Locate the cell with the specified text and output its (X, Y) center coordinate. 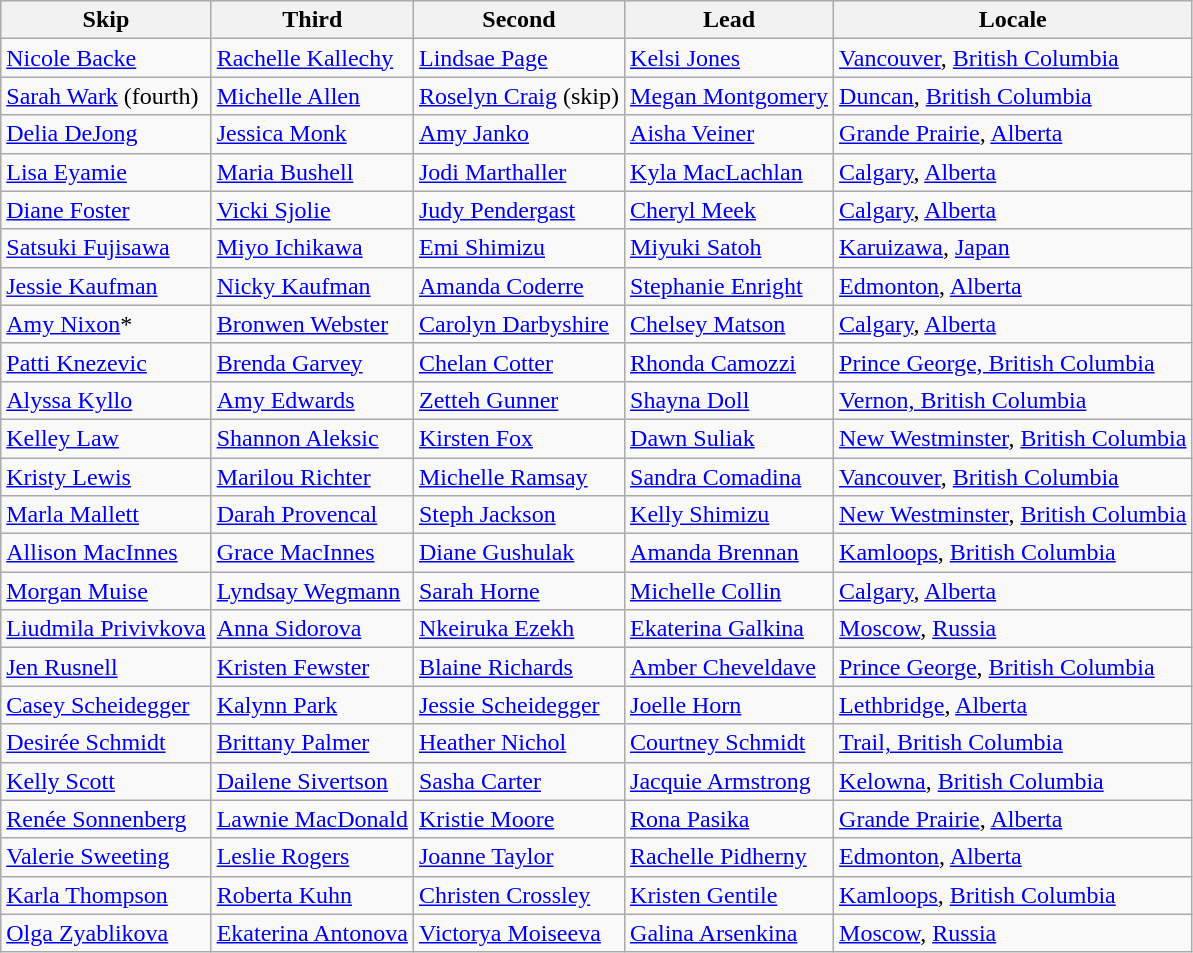
Grace MacInnes (312, 553)
Darah Provencal (312, 515)
Karla Thompson (106, 895)
Shayna Doll (730, 400)
Delia DeJong (106, 134)
Casey Scheidegger (106, 705)
Lindsae Page (518, 58)
Nkeiruka Ezekh (518, 629)
Kristen Fewster (312, 667)
Skip (106, 20)
Rhonda Camozzi (730, 362)
Morgan Muise (106, 591)
Kyla MacLachlan (730, 172)
Jacquie Armstrong (730, 781)
Desirée Schmidt (106, 743)
Leslie Rogers (312, 857)
Nicky Kaufman (312, 286)
Amy Edwards (312, 400)
Valerie Sweeting (106, 857)
Kristie Moore (518, 819)
Lead (730, 20)
Cheryl Meek (730, 210)
Allison MacInnes (106, 553)
Zetteh Gunner (518, 400)
Satsuki Fujisawa (106, 248)
Kalynn Park (312, 705)
Rachelle Kallechy (312, 58)
Lethbridge, Alberta (1013, 705)
Blaine Richards (518, 667)
Diane Foster (106, 210)
Rachelle Pidherny (730, 857)
Liudmila Privivkova (106, 629)
Carolyn Darbyshire (518, 324)
Rona Pasika (730, 819)
Second (518, 20)
Ekaterina Antonova (312, 933)
Joelle Horn (730, 705)
Kristy Lewis (106, 477)
Locale (1013, 20)
Roselyn Craig (skip) (518, 96)
Bronwen Webster (312, 324)
Marilou Richter (312, 477)
Joanne Taylor (518, 857)
Galina Arsenkina (730, 933)
Emi Shimizu (518, 248)
Jen Rusnell (106, 667)
Amy Nixon* (106, 324)
Anna Sidorova (312, 629)
Sandra Comadina (730, 477)
Patti Knezevic (106, 362)
Amy Janko (518, 134)
Maria Bushell (312, 172)
Christen Crossley (518, 895)
Sarah Wark (fourth) (106, 96)
Renée Sonnenberg (106, 819)
Shannon Aleksic (312, 438)
Megan Montgomery (730, 96)
Miyo Ichikawa (312, 248)
Michelle Allen (312, 96)
Nicole Backe (106, 58)
Kelley Law (106, 438)
Judy Pendergast (518, 210)
Lawnie MacDonald (312, 819)
Sasha Carter (518, 781)
Steph Jackson (518, 515)
Jodi Marthaller (518, 172)
Dailene Sivertson (312, 781)
Amanda Coderre (518, 286)
Miyuki Satoh (730, 248)
Vernon, British Columbia (1013, 400)
Chelan Cotter (518, 362)
Dawn Suliak (730, 438)
Third (312, 20)
Courtney Schmidt (730, 743)
Marla Mallett (106, 515)
Kelly Scott (106, 781)
Brenda Garvey (312, 362)
Lisa Eyamie (106, 172)
Aisha Veiner (730, 134)
Karuizawa, Japan (1013, 248)
Brittany Palmer (312, 743)
Ekaterina Galkina (730, 629)
Kristen Gentile (730, 895)
Heather Nichol (518, 743)
Alyssa Kyllo (106, 400)
Amanda Brennan (730, 553)
Lyndsay Wegmann (312, 591)
Roberta Kuhn (312, 895)
Kirsten Fox (518, 438)
Stephanie Enright (730, 286)
Jessica Monk (312, 134)
Trail, British Columbia (1013, 743)
Amber Cheveldave (730, 667)
Jessie Scheidegger (518, 705)
Kelowna, British Columbia (1013, 781)
Kelsi Jones (730, 58)
Vicki Sjolie (312, 210)
Michelle Collin (730, 591)
Chelsey Matson (730, 324)
Victorya Moiseeva (518, 933)
Diane Gushulak (518, 553)
Michelle Ramsay (518, 477)
Olga Zyablikova (106, 933)
Sarah Horne (518, 591)
Duncan, British Columbia (1013, 96)
Jessie Kaufman (106, 286)
Kelly Shimizu (730, 515)
